Return (X, Y) of the center of cell containing provided text 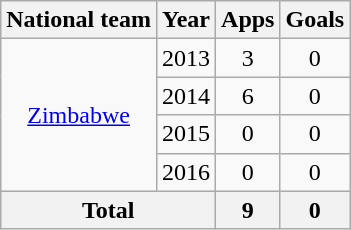
6 (248, 96)
2013 (186, 58)
2015 (186, 134)
Zimbabwe (79, 115)
National team (79, 20)
2014 (186, 96)
2016 (186, 172)
3 (248, 58)
Total (108, 210)
Goals (315, 20)
9 (248, 210)
Apps (248, 20)
Year (186, 20)
